Scan for the cell matching the given text and deliver its [X, Y] coordinate at center. 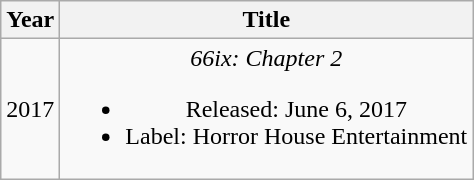
2017 [30, 109]
66ix: Chapter 2Released: June 6, 2017Label: Horror House Entertainment [266, 109]
Title [266, 20]
Year [30, 20]
